Provide the [X, Y] coordinate of the cell's center where the given text is located.  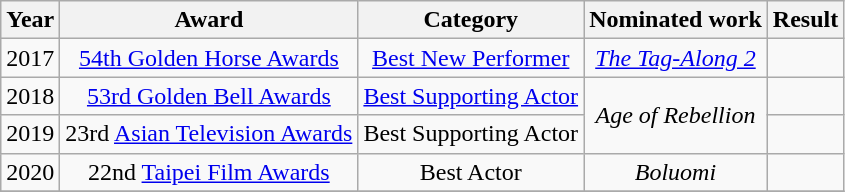
Result [805, 20]
Award [209, 20]
Category [471, 20]
54th Golden Horse Awards [209, 58]
22nd Taipei Film Awards [209, 172]
2020 [30, 172]
53rd Golden Bell Awards [209, 96]
The Tag-Along 2 [676, 58]
2019 [30, 134]
2017 [30, 58]
23rd Asian Television Awards [209, 134]
Best Actor [471, 172]
Boluomi [676, 172]
Nominated work [676, 20]
Age of Rebellion [676, 115]
2018 [30, 96]
Year [30, 20]
Best New Performer [471, 58]
